Find where the given text appears and provide that cell's center as (X, Y) coordinate. 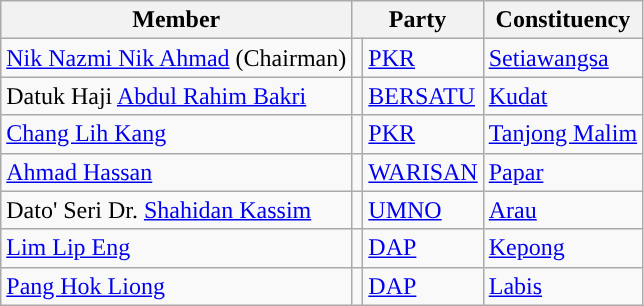
Kepong (562, 248)
Setiawangsa (562, 58)
BERSATU (423, 96)
Ahmad Hassan (176, 172)
Arau (562, 210)
Tanjong Malim (562, 134)
Pang Hok Liong (176, 286)
Papar (562, 172)
Dato' Seri Dr. Shahidan Kassim (176, 210)
Lim Lip Eng (176, 248)
UMNO (423, 210)
WARISAN (423, 172)
Labis (562, 286)
Party (418, 20)
Kudat (562, 96)
Nik Nazmi Nik Ahmad (Chairman) (176, 58)
Constituency (562, 20)
Member (176, 20)
Chang Lih Kang (176, 134)
Datuk Haji Abdul Rahim Bakri (176, 96)
